Locate the cell with the specified text and output its [x, y] center coordinate. 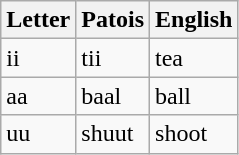
Patois [113, 20]
tea [194, 58]
ball [194, 96]
shuut [113, 134]
aa [38, 96]
tii [113, 58]
baal [113, 96]
shoot [194, 134]
uu [38, 134]
English [194, 20]
Letter [38, 20]
ii [38, 58]
